Identify which cell holds the provided text, then report its [X, Y] central coordinate. 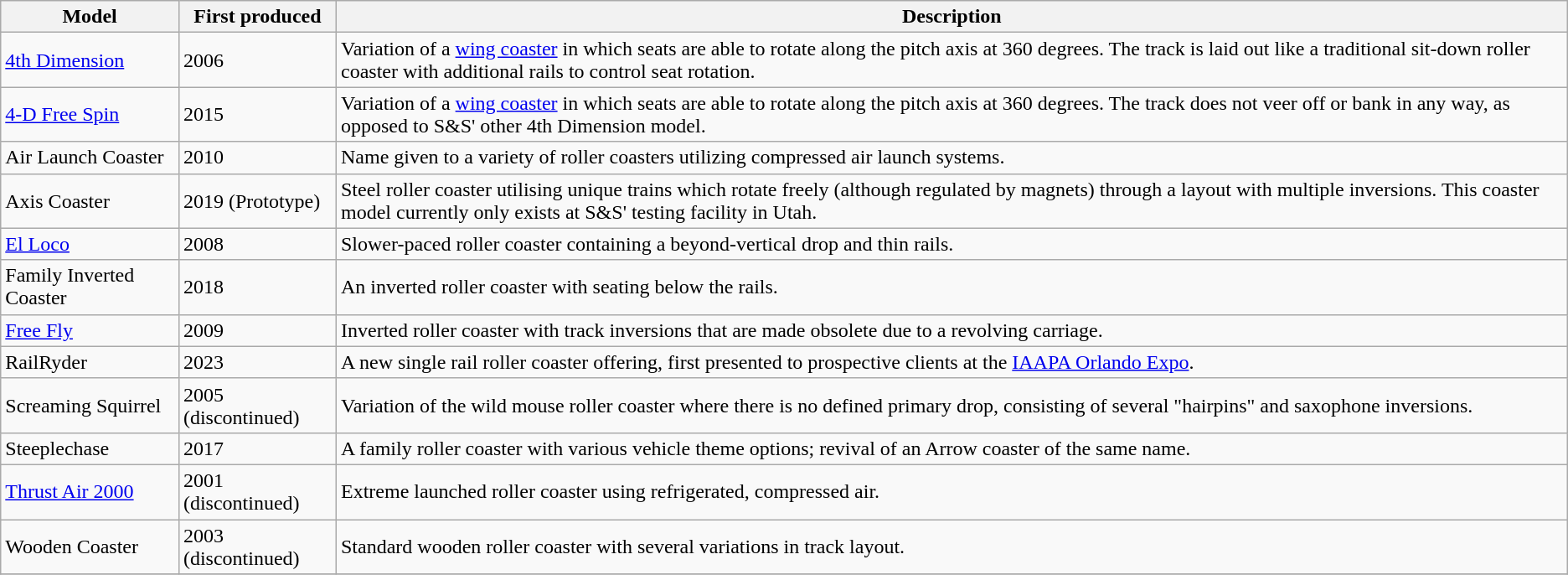
Name given to a variety of roller coasters utilizing compressed air launch systems. [952, 158]
Axis Coaster [90, 201]
2018 [257, 287]
2006 [257, 60]
An inverted roller coaster with seating below the rails. [952, 287]
Standard wooden roller coaster with several variations in track layout. [952, 547]
2005 (discontinued) [257, 406]
El Loco [90, 244]
2015 [257, 114]
RailRyder [90, 362]
Inverted roller coaster with track inversions that are made obsolete due to a revolving carriage. [952, 330]
2001 (discontinued) [257, 491]
Thrust Air 2000 [90, 491]
2017 [257, 448]
Slower-paced roller coaster containing a beyond-vertical drop and thin rails. [952, 244]
Variation of the wild mouse roller coaster where there is no defined primary drop, consisting of several "hairpins" and saxophone inversions. [952, 406]
Family Inverted Coaster [90, 287]
A family roller coaster with various vehicle theme options; revival of an Arrow coaster of the same name. [952, 448]
Extreme launched roller coaster using refrigerated, compressed air. [952, 491]
A new single rail roller coaster offering, first presented to prospective clients at the IAAPA Orlando Expo. [952, 362]
2003 (discontinued) [257, 547]
2008 [257, 244]
Description [952, 17]
2023 [257, 362]
Model [90, 17]
2010 [257, 158]
4th Dimension [90, 60]
2009 [257, 330]
Wooden Coaster [90, 547]
Free Fly [90, 330]
4-D Free Spin [90, 114]
Screaming Squirrel [90, 406]
Air Launch Coaster [90, 158]
Steeplechase [90, 448]
2019 (Prototype) [257, 201]
First produced [257, 17]
